Detect which cell encompasses the target text, then output its [x, y] center coordinate. 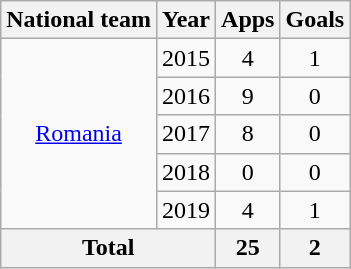
Total [108, 248]
Romania [79, 134]
2017 [186, 134]
25 [248, 248]
8 [248, 134]
Year [186, 20]
Apps [248, 20]
National team [79, 20]
2015 [186, 58]
2 [315, 248]
2018 [186, 172]
9 [248, 96]
Goals [315, 20]
2016 [186, 96]
2019 [186, 210]
